Detect which cell encompasses the target text, then output its [x, y] center coordinate. 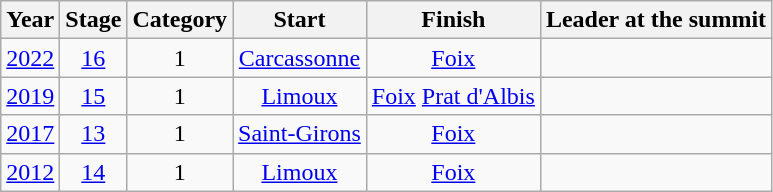
2012 [30, 172]
Finish [453, 20]
Year [30, 20]
2022 [30, 58]
2017 [30, 134]
14 [94, 172]
Foix Prat d'Albis [453, 96]
Category [180, 20]
Leader at the summit [656, 20]
15 [94, 96]
Saint-Girons [300, 134]
13 [94, 134]
Carcassonne [300, 58]
2019 [30, 96]
Start [300, 20]
Stage [94, 20]
16 [94, 58]
